Identify which cell holds the provided text, then report its [X, Y] central coordinate. 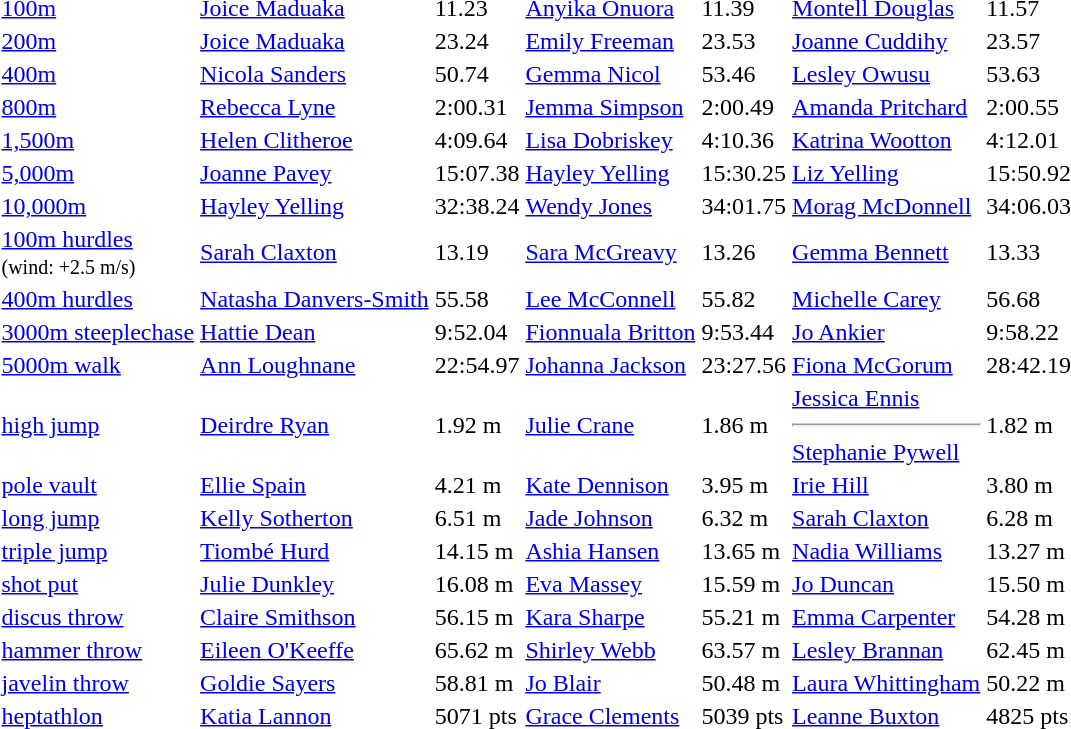
Helen Clitheroe [315, 140]
Katrina Wootton [886, 140]
Laura Whittingham [886, 683]
6.32 m [744, 518]
15:07.38 [477, 173]
Fiona McGorum [886, 365]
Shirley Webb [610, 650]
5000m walk [98, 365]
9:53.44 [744, 332]
Natasha Danvers-Smith [315, 299]
Deirdre Ryan [315, 425]
discus throw [98, 617]
53.46 [744, 74]
23.24 [477, 41]
Ann Loughnane [315, 365]
13.26 [744, 252]
200m [98, 41]
22:54.97 [477, 365]
Wendy Jones [610, 206]
Jessica EnnisStephanie Pywell [886, 425]
Jemma Simpson [610, 107]
13.19 [477, 252]
400m [98, 74]
23:27.56 [744, 365]
hammer throw [98, 650]
23.53 [744, 41]
Hattie Dean [315, 332]
Irie Hill [886, 485]
Liz Yelling [886, 173]
Ellie Spain [315, 485]
400m hurdles [98, 299]
triple jump [98, 551]
Nicola Sanders [315, 74]
15.59 m [744, 584]
long jump [98, 518]
58.81 m [477, 683]
13.65 m [744, 551]
63.57 m [744, 650]
Julie Dunkley [315, 584]
Claire Smithson [315, 617]
pole vault [98, 485]
Jo Ankier [886, 332]
4:09.64 [477, 140]
15:30.25 [744, 173]
Sara McGreavy [610, 252]
Fionnuala Britton [610, 332]
50.48 m [744, 683]
34:01.75 [744, 206]
10,000m [98, 206]
Goldie Sayers [315, 683]
16.08 m [477, 584]
14.15 m [477, 551]
Tiombé Hurd [315, 551]
3000m steeplechase [98, 332]
Gemma Nicol [610, 74]
55.82 [744, 299]
Jo Duncan [886, 584]
Lisa Dobriskey [610, 140]
55.21 m [744, 617]
Jo Blair [610, 683]
javelin throw [98, 683]
65.62 m [477, 650]
9:52.04 [477, 332]
800m [98, 107]
2:00.49 [744, 107]
shot put [98, 584]
55.58 [477, 299]
Michelle Carey [886, 299]
1,500m [98, 140]
6.51 m [477, 518]
Lesley Brannan [886, 650]
56.15 m [477, 617]
3.95 m [744, 485]
Johanna Jackson [610, 365]
Ashia Hansen [610, 551]
1.92 m [477, 425]
2:00.31 [477, 107]
4.21 m [477, 485]
Joice Maduaka [315, 41]
50.74 [477, 74]
Julie Crane [610, 425]
Nadia Williams [886, 551]
Kate Dennison [610, 485]
Emily Freeman [610, 41]
Emma Carpenter [886, 617]
5,000m [98, 173]
high jump [98, 425]
Kara Sharpe [610, 617]
Kelly Sotherton [315, 518]
Gemma Bennett [886, 252]
32:38.24 [477, 206]
100m hurdles(wind: +2.5 m/s) [98, 252]
Joanne Cuddihy [886, 41]
1.86 m [744, 425]
Jade Johnson [610, 518]
Amanda Pritchard [886, 107]
4:10.36 [744, 140]
Morag McDonnell [886, 206]
Lee McConnell [610, 299]
Joanne Pavey [315, 173]
Eva Massey [610, 584]
Eileen O'Keeffe [315, 650]
Lesley Owusu [886, 74]
Rebecca Lyne [315, 107]
